Pinpoint the cell where the given text exists, returning its [X, Y] midpoint coordinate. 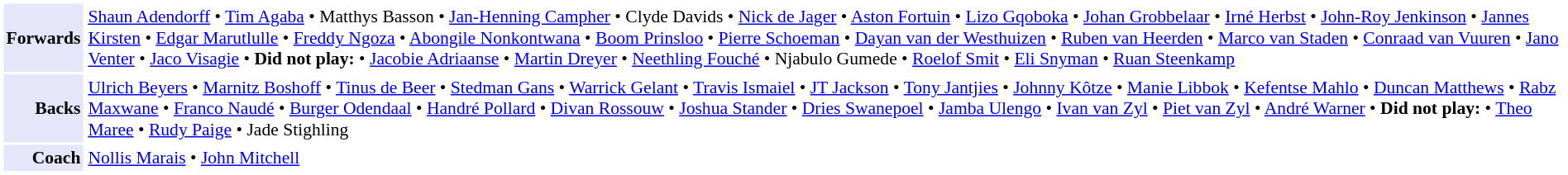
Nollis Marais • John Mitchell [825, 158]
Forwards [43, 37]
Coach [43, 158]
Backs [43, 108]
